Extract the [X, Y] coordinate from the center of the cell holding the provided text.  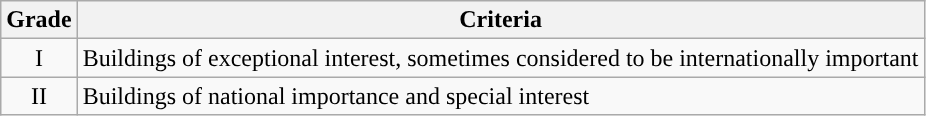
Criteria [500, 20]
I [39, 58]
Grade [39, 20]
II [39, 96]
Buildings of exceptional interest, sometimes considered to be internationally important [500, 58]
Buildings of national importance and special interest [500, 96]
